Extract the [x, y] coordinate from the center of the cell holding the provided text.  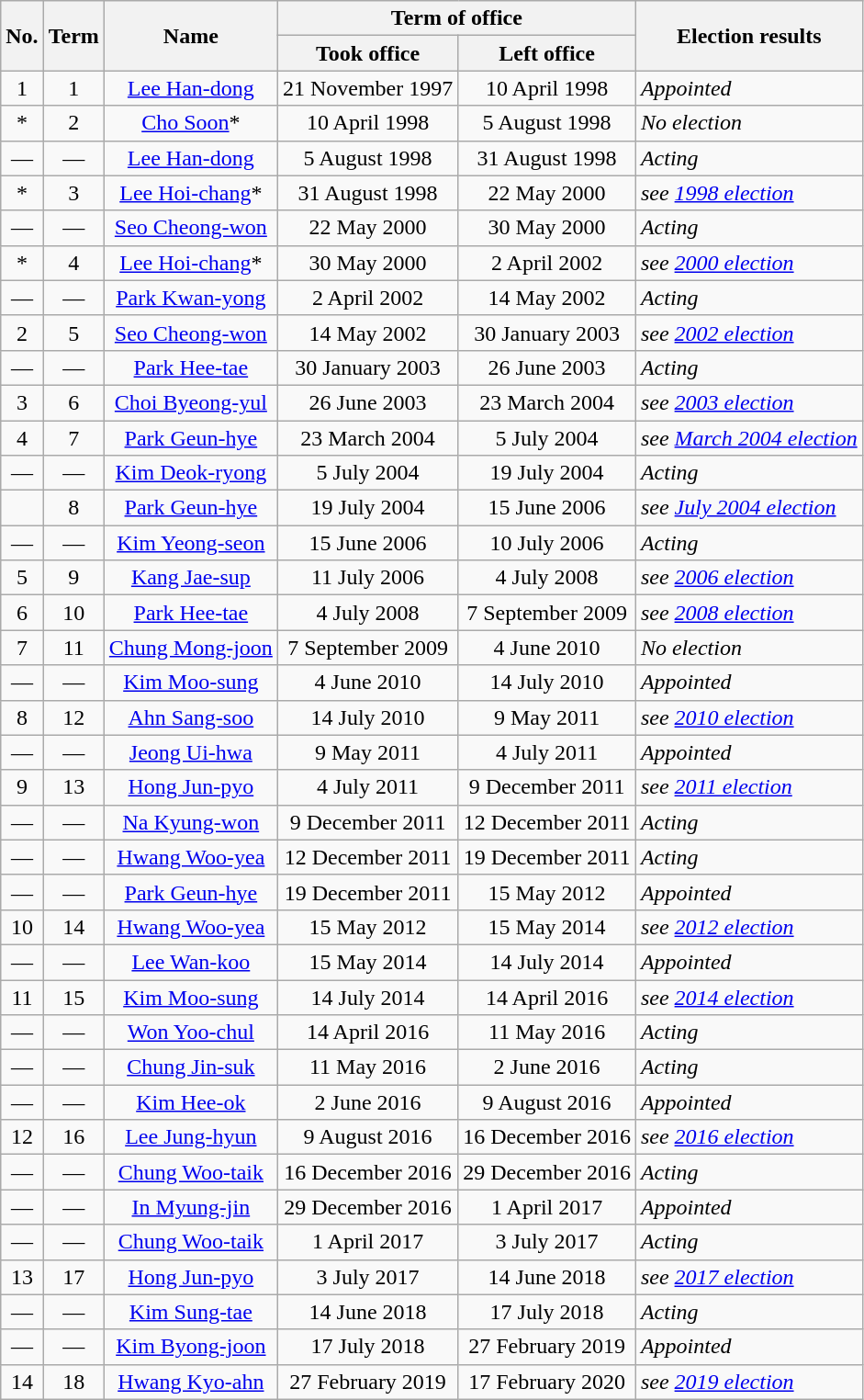
Won Yoo-chul [191, 1033]
see 2011 election [749, 787]
Chung Jin-suk [191, 1067]
Term [73, 36]
Kang Jae-sup [191, 578]
Kim Yeong-seon [191, 543]
Park Kwan-yong [191, 298]
Cho Soon* [191, 123]
see 2019 election [749, 1382]
10 July 2006 [547, 543]
In Myung-jin [191, 1207]
see 2008 election [749, 613]
see 1998 election [749, 193]
Jeong Ui-hwa [191, 752]
16 [73, 1137]
Chung Mong-joon [191, 648]
see 2002 election [749, 333]
see 2012 election [749, 927]
Hwang Kyo-ahn [191, 1382]
see 2000 election [749, 263]
Choi Byeong-yul [191, 402]
see 2003 election [749, 402]
Kim Deok-ryong [191, 473]
Term of office [456, 18]
Ahn Sang-soo [191, 717]
see March 2004 election [749, 438]
Kim Hee-ok [191, 1102]
see 2017 election [749, 1277]
see 2010 election [749, 717]
17 February 2020 [547, 1382]
Lee Jung-hyun [191, 1137]
21 November 1997 [367, 88]
15 [73, 997]
Na Kyung-won [191, 822]
Lee Wan-koo [191, 962]
17 [73, 1277]
see 2014 election [749, 997]
Kim Byong-joon [191, 1347]
11 July 2006 [367, 578]
Left office [547, 53]
18 [73, 1382]
Kim Sung-tae [191, 1312]
see 2016 election [749, 1137]
see July 2004 election [749, 508]
see 2006 election [749, 578]
Name [191, 36]
No. [22, 36]
Took office [367, 53]
Election results [749, 36]
